Find where the given text appears and provide that cell's center as (X, Y) coordinate. 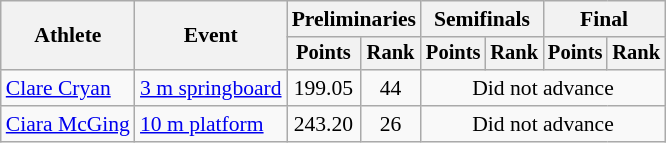
Clare Cryan (68, 88)
Semifinals (482, 19)
3 m springboard (211, 88)
26 (390, 124)
Ciara McGing (68, 124)
44 (390, 88)
Preliminaries (354, 19)
Event (211, 36)
10 m platform (211, 124)
Final (604, 19)
Athlete (68, 36)
243.20 (324, 124)
199.05 (324, 88)
